Find where the given text appears and provide that cell's center as (X, Y) coordinate. 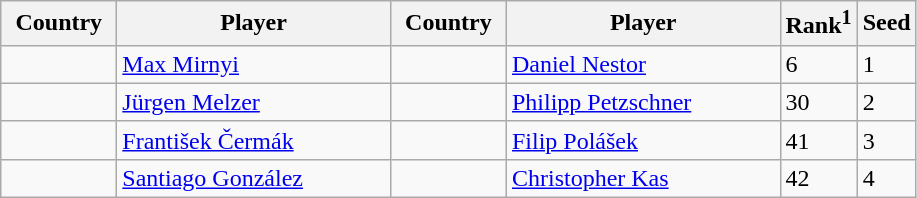
Rank1 (818, 24)
Seed (886, 24)
Christopher Kas (643, 178)
41 (818, 140)
6 (818, 64)
4 (886, 178)
Daniel Nestor (643, 64)
3 (886, 140)
42 (818, 178)
Santiago González (254, 178)
Filip Polášek (643, 140)
Max Mirnyi (254, 64)
Philipp Petzschner (643, 102)
Jürgen Melzer (254, 102)
30 (818, 102)
1 (886, 64)
2 (886, 102)
František Čermák (254, 140)
